From the cell containing the given text, extract its center point as [x, y] coordinate. 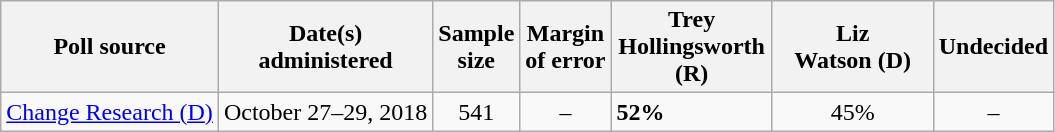
October 27–29, 2018 [325, 112]
TreyHollingsworth (R) [692, 47]
Samplesize [476, 47]
Marginof error [566, 47]
LizWatson (D) [852, 47]
52% [692, 112]
Change Research (D) [110, 112]
541 [476, 112]
45% [852, 112]
Poll source [110, 47]
Date(s)administered [325, 47]
Undecided [993, 47]
